Pinpoint the cell where the given text exists, returning its [X, Y] midpoint coordinate. 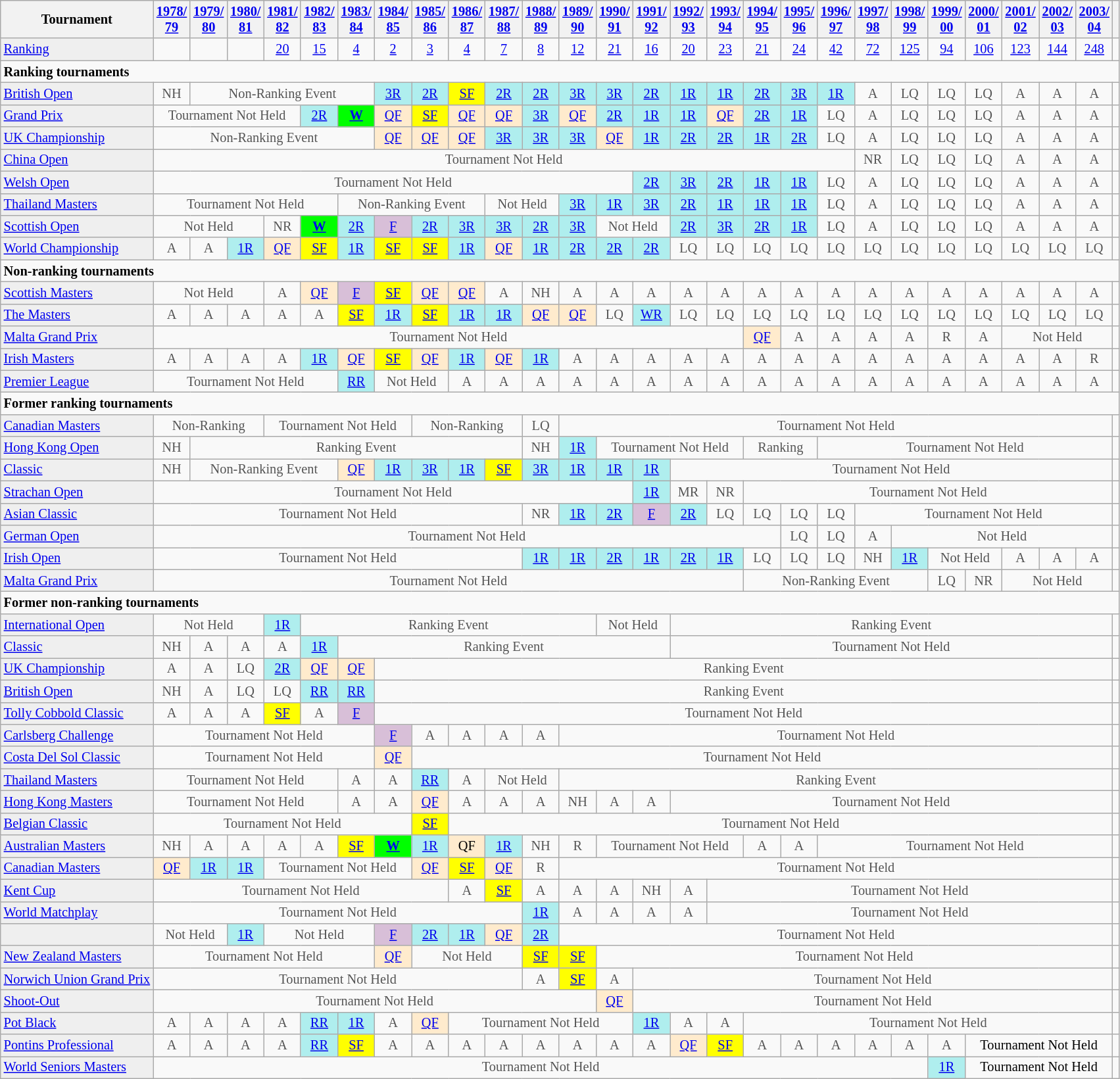
1991/92 [651, 19]
World Matchplay [77, 913]
Former ranking tournaments [560, 403]
24 [799, 49]
1980/81 [245, 19]
1990/91 [614, 19]
1999/00 [946, 19]
1982/83 [319, 19]
1984/85 [393, 19]
Irish Open [77, 558]
123 [1021, 49]
23 [725, 49]
Tournament [77, 19]
The Masters [77, 315]
1994/95 [762, 19]
Kent Cup [77, 890]
World Seniors Masters [77, 1067]
2002/03 [1058, 19]
1981/82 [282, 19]
Premier League [77, 381]
7 [504, 49]
144 [1058, 49]
Strachan Open [77, 492]
12 [577, 49]
1983/84 [356, 19]
Former non-ranking tournaments [560, 602]
Ranking tournaments [560, 72]
1992/93 [689, 19]
1978/79 [172, 19]
2 [393, 49]
Pontins Professional [77, 1045]
1986/87 [467, 19]
Non-ranking tournaments [560, 271]
Scottish Open [77, 226]
1993/94 [725, 19]
China Open [77, 160]
2003/04 [1094, 19]
15 [319, 49]
WR [651, 315]
Hong Kong Masters [77, 802]
Asian Classic [77, 514]
16 [651, 49]
2000/01 [983, 19]
2001/02 [1021, 19]
Welsh Open [77, 182]
1985/86 [430, 19]
1988/89 [541, 19]
MR [689, 492]
Hong Kong Open [77, 448]
94 [946, 49]
1998/99 [910, 19]
1996/97 [836, 19]
72 [873, 49]
International Open [77, 625]
World Championship [77, 249]
125 [910, 49]
German Open [77, 536]
8 [541, 49]
1987/88 [504, 19]
Grand Prix [77, 116]
Scottish Masters [77, 293]
Norwich Union Grand Prix [77, 979]
1995/96 [799, 19]
1979/80 [208, 19]
Belgian Classic [77, 824]
Costa Del Sol Classic [77, 757]
248 [1094, 49]
New Zealand Masters [77, 957]
Australian Masters [77, 846]
Pot Black [77, 1023]
1989/90 [577, 19]
Carlsberg Challenge [77, 735]
1997/98 [873, 19]
42 [836, 49]
Shoot-Out [77, 1001]
Tolly Cobbold Classic [77, 713]
3 [430, 49]
106 [983, 49]
Irish Masters [77, 359]
